Provide the [X, Y] coordinate of the cell's center where the given text is located.  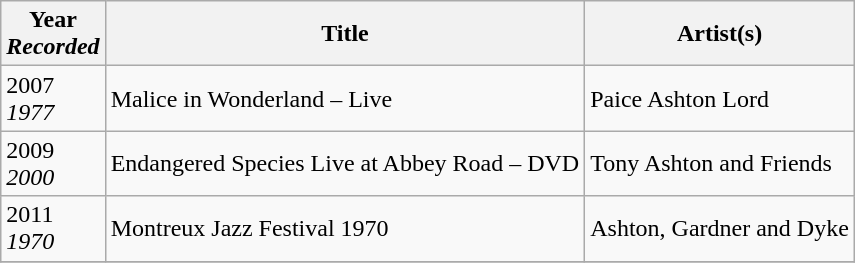
Year Recorded [53, 34]
Ashton, Gardner and Dyke [720, 228]
2007 1977 [53, 98]
Montreux Jazz Festival 1970 [345, 228]
Paice Ashton Lord [720, 98]
2009 2000 [53, 164]
Artist(s) [720, 34]
Title [345, 34]
Tony Ashton and Friends [720, 164]
Malice in Wonderland – Live [345, 98]
2011 1970 [53, 228]
Endangered Species Live at Abbey Road – DVD [345, 164]
